For the text-containing cell, return its midpoint in [X, Y] coordinate format. 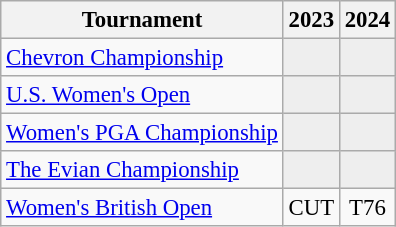
Women's PGA Championship [142, 133]
2023 [311, 20]
2024 [367, 20]
Women's British Open [142, 208]
U.S. Women's Open [142, 95]
T76 [367, 208]
Tournament [142, 20]
The Evian Championship [142, 170]
Chevron Championship [142, 58]
CUT [311, 208]
